For the text-containing cell, return its midpoint in (x, y) coordinate format. 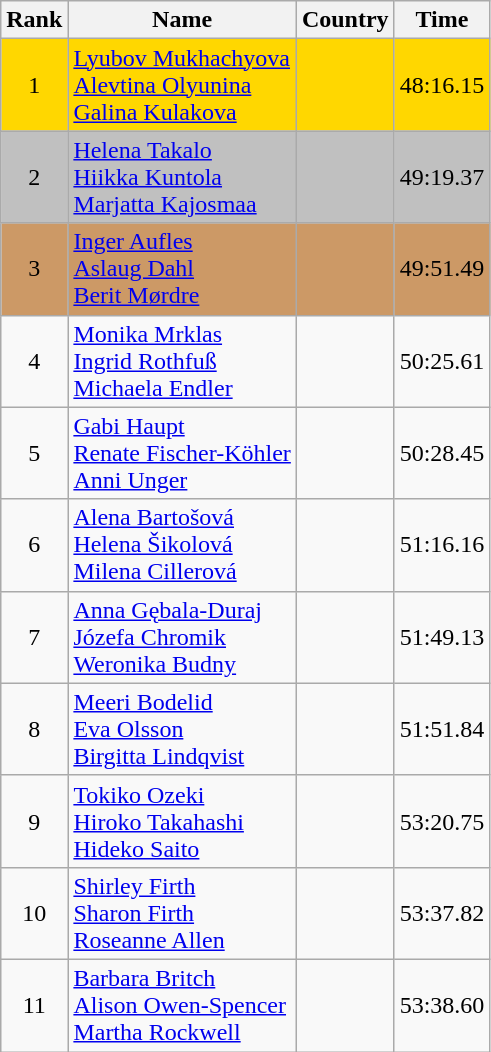
51:16.16 (442, 545)
2 (34, 177)
Anna Gębala-DurajJózefa ChromikWeronika Budny (182, 637)
Rank (34, 20)
51:51.84 (442, 729)
7 (34, 637)
50:25.61 (442, 361)
Meeri BodelidEva OlssonBirgitta Lindqvist (182, 729)
53:20.75 (442, 821)
8 (34, 729)
Time (442, 20)
11 (34, 1005)
Country (345, 20)
48:16.15 (442, 85)
49:19.37 (442, 177)
Tokiko OzekiHiroko TakahashiHideko Saito (182, 821)
Barbara BritchAlison Owen-SpencerMartha Rockwell (182, 1005)
53:37.82 (442, 913)
Monika MrklasIngrid RothfußMichaela Endler (182, 361)
53:38.60 (442, 1005)
50:28.45 (442, 453)
4 (34, 361)
10 (34, 913)
Inger AuflesAslaug DahlBerit Mørdre (182, 269)
Name (182, 20)
6 (34, 545)
5 (34, 453)
51:49.13 (442, 637)
Helena TakaloHiikka KuntolaMarjatta Kajosmaa (182, 177)
3 (34, 269)
49:51.49 (442, 269)
9 (34, 821)
1 (34, 85)
Gabi HauptRenate Fischer-KöhlerAnni Unger (182, 453)
Alena BartošováHelena ŠikolováMilena Cillerová (182, 545)
Lyubov MukhachyovaAlevtina OlyuninaGalina Kulakova (182, 85)
Shirley FirthSharon FirthRoseanne Allen (182, 913)
